Detect which cell encompasses the target text, then output its [X, Y] center coordinate. 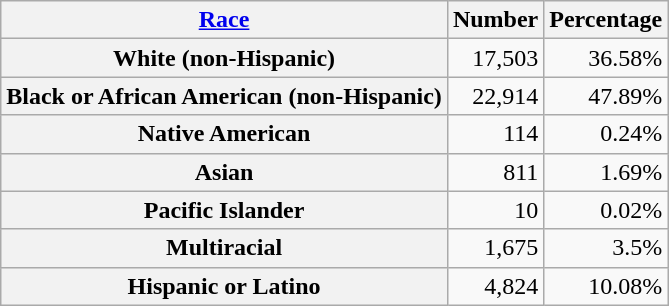
47.89% [606, 96]
4,824 [495, 286]
10 [495, 210]
17,503 [495, 58]
Hispanic or Latino [224, 286]
3.5% [606, 248]
Asian [224, 172]
Number [495, 20]
0.02% [606, 210]
10.08% [606, 286]
White (non-Hispanic) [224, 58]
811 [495, 172]
22,914 [495, 96]
Multiracial [224, 248]
Native American [224, 134]
Percentage [606, 20]
114 [495, 134]
0.24% [606, 134]
36.58% [606, 58]
Black or African American (non-Hispanic) [224, 96]
Race [224, 20]
1,675 [495, 248]
Pacific Islander [224, 210]
1.69% [606, 172]
